Determine the [X, Y] coordinate at the center of the cell enclosing the given text.  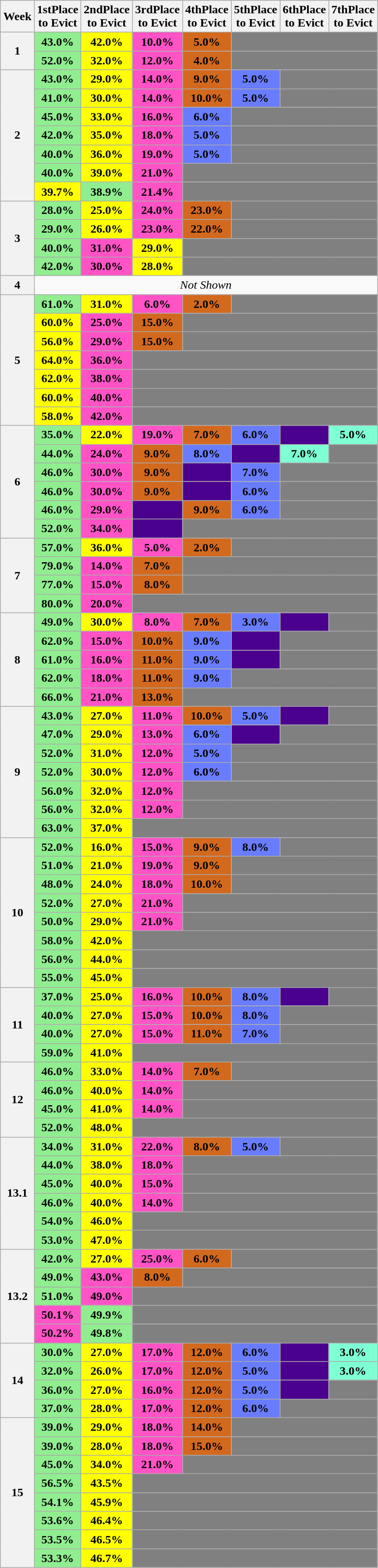
53.3% [58, 1558]
5 [17, 360]
77.0% [58, 585]
79.0% [58, 566]
80.0% [58, 603]
10 [17, 912]
8 [17, 660]
38.9% [107, 191]
46.7% [107, 1558]
55.0% [58, 978]
57.0% [58, 547]
Week [17, 17]
13.2 [17, 1296]
3 [17, 238]
Not Shown [206, 285]
4.0% [207, 60]
54.1% [58, 1502]
53.6% [58, 1521]
6thPlaceto Evict [304, 17]
63.0% [58, 828]
5thPlaceto Evict [256, 17]
49.8% [107, 1333]
43.5% [107, 1483]
14 [17, 1380]
46.5% [107, 1539]
9 [17, 772]
50.0% [58, 922]
15 [17, 1492]
53.5% [58, 1539]
4 [17, 285]
6 [17, 482]
66.0% [58, 697]
3rdPlaceto Evict [157, 17]
64.0% [58, 360]
39.7% [58, 191]
1 [17, 51]
2 [17, 135]
2ndPlaceto Evict [107, 17]
13.1 [17, 1193]
21.4% [157, 191]
1stPlaceto Evict [58, 17]
45.9% [107, 1502]
11 [17, 1025]
4thPlaceto Evict [207, 17]
50.2% [58, 1333]
53.0% [58, 1240]
46.4% [107, 1521]
20.0% [107, 603]
49.9% [107, 1315]
56.5% [58, 1483]
59.0% [58, 1053]
7 [17, 575]
12 [17, 1099]
54.0% [58, 1221]
7thPlaceto Evict [353, 17]
50.1% [58, 1315]
